Scan for the cell matching the given text and deliver its (x, y) coordinate at center. 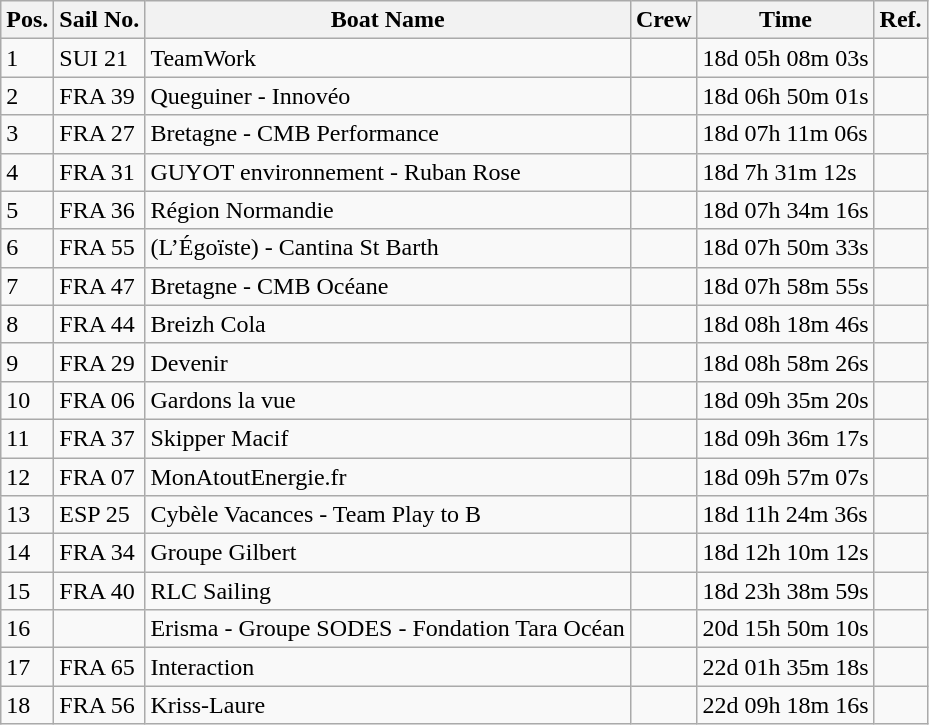
FRA 34 (100, 553)
18d 09h 57m 07s (786, 477)
Crew (664, 20)
1 (28, 58)
FRA 29 (100, 362)
Time (786, 20)
SUI 21 (100, 58)
18d 23h 38m 59s (786, 591)
18d 09h 35m 20s (786, 400)
18d 05h 08m 03s (786, 58)
Cybèle Vacances - Team Play to B (388, 515)
16 (28, 629)
18d 06h 50m 01s (786, 96)
FRA 27 (100, 134)
18 (28, 705)
FRA 47 (100, 286)
18d 07h 34m 16s (786, 210)
18d 11h 24m 36s (786, 515)
MonAtoutEnergie.fr (388, 477)
FRA 06 (100, 400)
Bretagne - CMB Performance (388, 134)
7 (28, 286)
9 (28, 362)
17 (28, 667)
RLC Sailing (388, 591)
3 (28, 134)
18d 08h 18m 46s (786, 324)
14 (28, 553)
10 (28, 400)
5 (28, 210)
Ref. (900, 20)
22d 09h 18m 16s (786, 705)
18d 07h 58m 55s (786, 286)
FRA 07 (100, 477)
11 (28, 438)
Sail No. (100, 20)
Bretagne - CMB Océane (388, 286)
2 (28, 96)
FRA 31 (100, 172)
FRA 65 (100, 667)
ESP 25 (100, 515)
Queguiner - Innovéo (388, 96)
FRA 56 (100, 705)
6 (28, 248)
13 (28, 515)
22d 01h 35m 18s (786, 667)
(L’Égoïste) - Cantina St Barth (388, 248)
Gardons la vue (388, 400)
Boat Name (388, 20)
18d 09h 36m 17s (786, 438)
15 (28, 591)
18d 07h 50m 33s (786, 248)
Devenir (388, 362)
FRA 37 (100, 438)
GUYOT environnement - Ruban Rose (388, 172)
Interaction (388, 667)
Skipper Macif (388, 438)
FRA 39 (100, 96)
Pos. (28, 20)
8 (28, 324)
TeamWork (388, 58)
4 (28, 172)
FRA 55 (100, 248)
FRA 36 (100, 210)
18d 7h 31m 12s (786, 172)
Kriss-Laure (388, 705)
Groupe Gilbert (388, 553)
FRA 44 (100, 324)
FRA 40 (100, 591)
20d 15h 50m 10s (786, 629)
18d 08h 58m 26s (786, 362)
Breizh Cola (388, 324)
18d 07h 11m 06s (786, 134)
Région Normandie (388, 210)
18d 12h 10m 12s (786, 553)
12 (28, 477)
Erisma - Groupe SODES - Fondation Tara Océan (388, 629)
